Return (X, Y) of the center of cell containing provided text 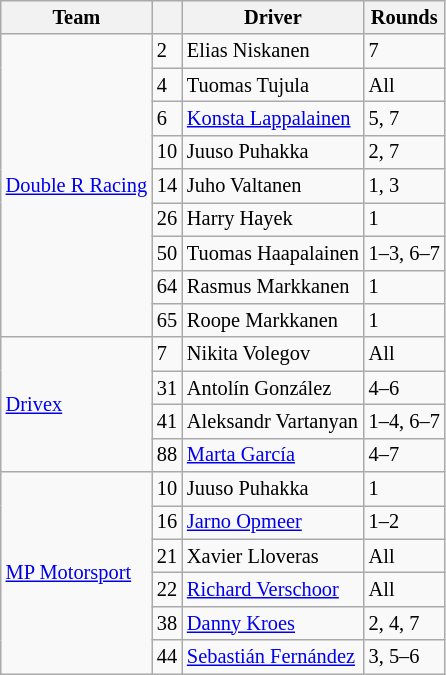
Rasmus Markkanen (273, 287)
5, 7 (404, 118)
Harry Hayek (273, 219)
2 (167, 51)
2, 7 (404, 152)
6 (167, 118)
1, 3 (404, 186)
Xavier Lloveras (273, 556)
Jarno Opmeer (273, 522)
1–2 (404, 522)
88 (167, 455)
22 (167, 589)
4–6 (404, 388)
Tuomas Haapalainen (273, 253)
1–4, 6–7 (404, 421)
MP Motorsport (76, 573)
21 (167, 556)
Sebastián Fernández (273, 657)
Tuomas Tujula (273, 85)
Rounds (404, 17)
Danny Kroes (273, 623)
Marta García (273, 455)
Juho Valtanen (273, 186)
Nikita Volegov (273, 354)
Double R Racing (76, 186)
Drivex (76, 404)
44 (167, 657)
Driver (273, 17)
16 (167, 522)
14 (167, 186)
Aleksandr Vartanyan (273, 421)
4 (167, 85)
38 (167, 623)
41 (167, 421)
Antolín González (273, 388)
3, 5–6 (404, 657)
1–3, 6–7 (404, 253)
65 (167, 320)
64 (167, 287)
Richard Verschoor (273, 589)
26 (167, 219)
2, 4, 7 (404, 623)
50 (167, 253)
31 (167, 388)
Team (76, 17)
Roope Markkanen (273, 320)
4–7 (404, 455)
Elias Niskanen (273, 51)
Konsta Lappalainen (273, 118)
